Capture the cell that displays the provided text and extract its [x, y] central coordinate. 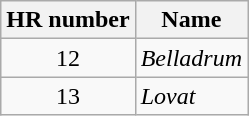
12 [68, 58]
Name [191, 20]
Belladrum [191, 58]
HR number [68, 20]
13 [68, 96]
Lovat [191, 96]
